Search for the cell housing the specified text and yield its (X, Y) center coordinate. 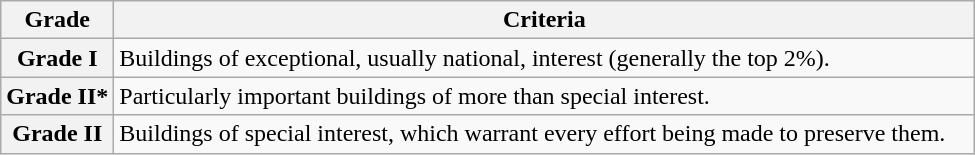
Grade II (58, 134)
Particularly important buildings of more than special interest. (544, 96)
Grade II* (58, 96)
Grade I (58, 58)
Buildings of special interest, which warrant every effort being made to preserve them. (544, 134)
Criteria (544, 20)
Buildings of exceptional, usually national, interest (generally the top 2%). (544, 58)
Grade (58, 20)
